Capture the cell that displays the provided text and extract its (x, y) central coordinate. 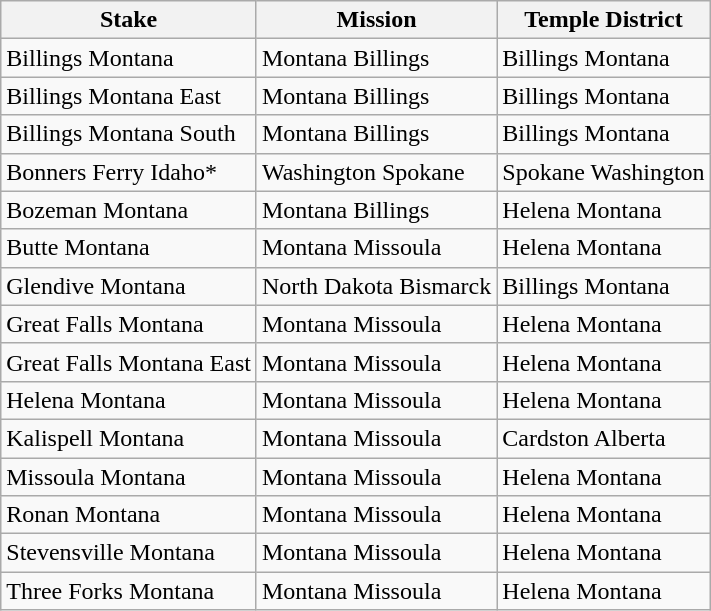
Great Falls Montana East (129, 362)
Billings Montana East (129, 96)
North Dakota Bismarck (376, 286)
Missoula Montana (129, 477)
Ronan Montana (129, 515)
Cardston Alberta (604, 438)
Stake (129, 20)
Kalispell Montana (129, 438)
Stevensville Montana (129, 553)
Temple District (604, 20)
Mission (376, 20)
Spokane Washington (604, 172)
Butte Montana (129, 248)
Billings Montana South (129, 134)
Washington Spokane (376, 172)
Bozeman Montana (129, 210)
Great Falls Montana (129, 324)
Glendive Montana (129, 286)
Bonners Ferry Idaho* (129, 172)
Three Forks Montana (129, 591)
